Capture the cell that displays the provided text and extract its (X, Y) central coordinate. 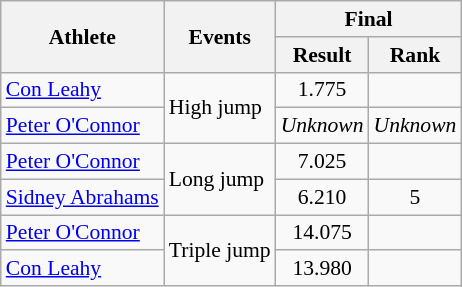
13.980 (322, 269)
1.775 (322, 90)
High jump (220, 108)
Events (220, 36)
Result (322, 55)
Sidney Abrahams (82, 197)
Rank (416, 55)
Triple jump (220, 250)
Long jump (220, 180)
Athlete (82, 36)
Final (369, 19)
6.210 (322, 197)
7.025 (322, 162)
5 (416, 197)
14.075 (322, 233)
